Pinpoint the cell where the given text exists, returning its (X, Y) midpoint coordinate. 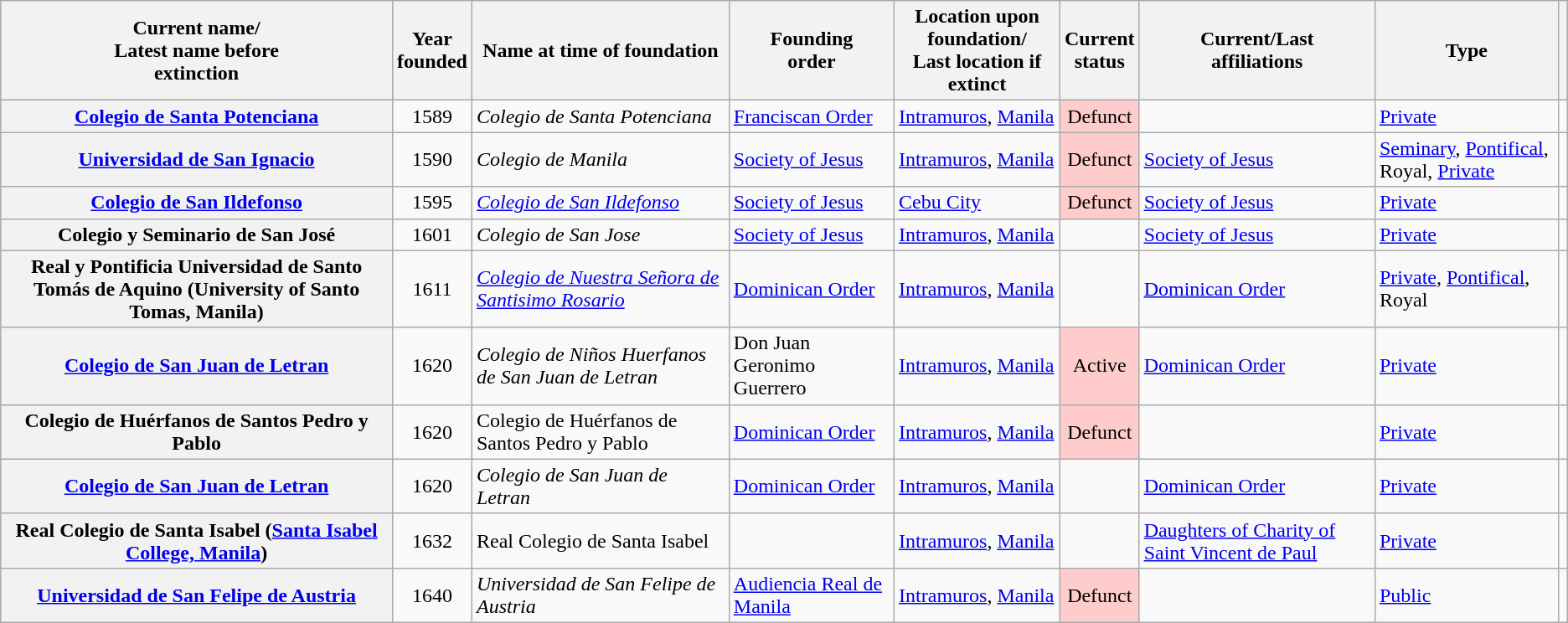
Private, Pontifical, Royal (1466, 289)
1589 (432, 116)
Real Colegio de Santa Isabel (600, 541)
Public (1466, 595)
1640 (432, 595)
Name at time of foundation (600, 50)
Don Juan Geronimo Guerrero (811, 366)
Colegio de San Jose (600, 234)
1601 (432, 234)
Daughters of Charity of Saint Vincent de Paul (1256, 541)
Colegio de Niños Huerfanos de San Juan de Letran (600, 366)
Real Colegio de Santa Isabel (Santa Isabel College, Manila) (197, 541)
Colegio de Nuestra Señora de Santisimo Rosario (600, 289)
Real y Pontificia Universidad de Santo Tomás de Aquino (University of Santo Tomas, Manila) (197, 289)
Current/Lastaffiliations (1256, 50)
Active (1099, 366)
Audiencia Real de Manila (811, 595)
Cebu City (977, 203)
Currentstatus (1099, 50)
Current name/Latest name before extinction (197, 50)
Foundingorder (811, 50)
1595 (432, 203)
Colegio de Manila (600, 159)
1611 (432, 289)
Yearfounded (432, 50)
Location upon foundation/Last location if extinct (977, 50)
1632 (432, 541)
Franciscan Order (811, 116)
Universidad de San Ignacio (197, 159)
1590 (432, 159)
Colegio y Seminario de San José (197, 234)
Seminary, Pontifical, Royal, Private (1466, 159)
Type (1466, 50)
